For the text-containing cell, return its midpoint in (X, Y) coordinate format. 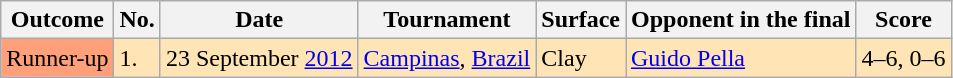
No. (137, 20)
Clay (581, 58)
Tournament (447, 20)
Date (259, 20)
23 September 2012 (259, 58)
1. (137, 58)
Outcome (58, 20)
Score (904, 20)
Runner-up (58, 58)
Opponent in the final (741, 20)
Campinas, Brazil (447, 58)
4–6, 0–6 (904, 58)
Surface (581, 20)
Guido Pella (741, 58)
